Detect which cell encompasses the target text, then output its (x, y) center coordinate. 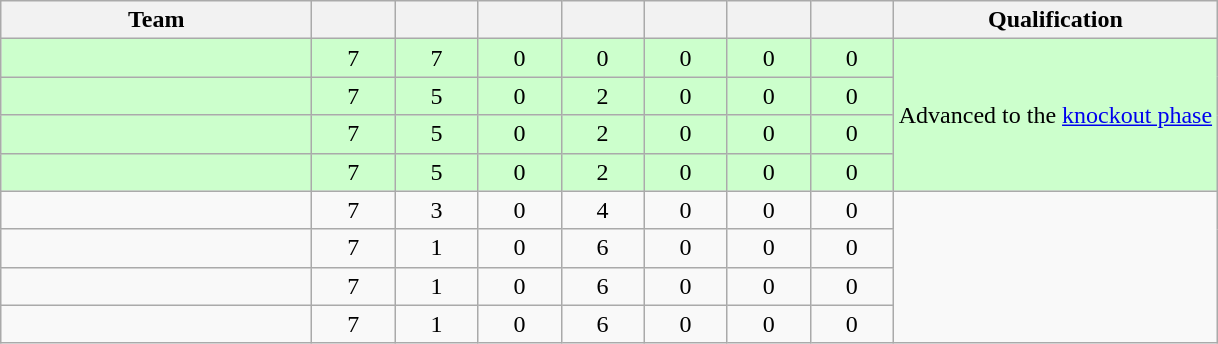
Qualification (1055, 20)
3 (436, 210)
Team (156, 20)
Advanced to the knockout phase (1055, 115)
4 (602, 210)
